For the text-containing cell, return its midpoint in [x, y] coordinate format. 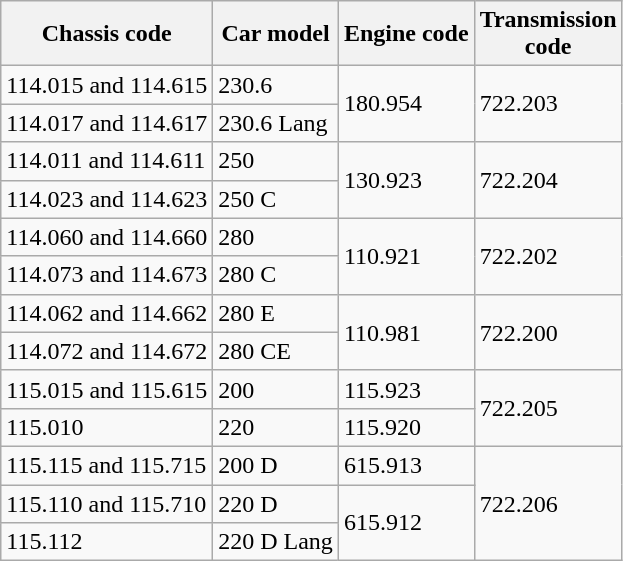
280 C [276, 275]
280 [276, 237]
115.923 [406, 389]
114.015 and 114.615 [107, 85]
115.110 and 115.710 [107, 503]
180.954 [406, 104]
114.072 and 114.672 [107, 351]
615.912 [406, 522]
722.203 [548, 104]
130.923 [406, 180]
220 D [276, 503]
114.073 and 114.673 [107, 275]
115.920 [406, 427]
615.913 [406, 465]
Car model [276, 34]
200 D [276, 465]
114.023 and 114.623 [107, 199]
722.205 [548, 408]
220 [276, 427]
722.200 [548, 332]
115.112 [107, 542]
Chassis code [107, 34]
110.921 [406, 256]
114.060 and 114.660 [107, 237]
280 CE [276, 351]
230.6 Lang [276, 123]
200 [276, 389]
722.204 [548, 180]
220 D Lang [276, 542]
230.6 [276, 85]
115.015 and 115.615 [107, 389]
Transmissioncode [548, 34]
722.202 [548, 256]
114.011 and 114.611 [107, 161]
110.981 [406, 332]
Engine code [406, 34]
250 C [276, 199]
115.115 and 115.715 [107, 465]
114.062 and 114.662 [107, 313]
115.010 [107, 427]
722.206 [548, 503]
280 E [276, 313]
250 [276, 161]
114.017 and 114.617 [107, 123]
